Capture the cell that displays the provided text and extract its (X, Y) central coordinate. 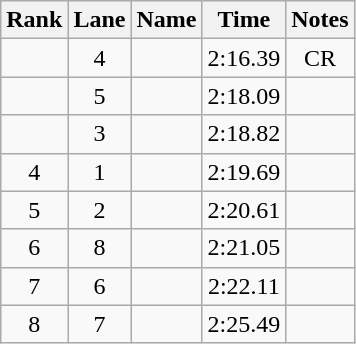
2:20.61 (244, 210)
2:18.82 (244, 134)
1 (100, 172)
2:16.39 (244, 58)
2 (100, 210)
Notes (320, 20)
CR (320, 58)
3 (100, 134)
2:21.05 (244, 248)
Lane (100, 20)
Time (244, 20)
Rank (34, 20)
2:22.11 (244, 286)
2:25.49 (244, 324)
2:18.09 (244, 96)
2:19.69 (244, 172)
Name (166, 20)
